Capture the cell that displays the provided text and extract its [x, y] central coordinate. 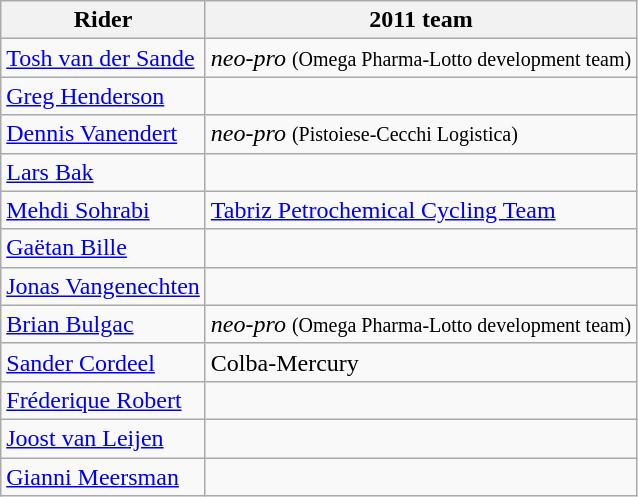
Tabriz Petrochemical Cycling Team [420, 210]
Joost van Leijen [104, 438]
Mehdi Sohrabi [104, 210]
Sander Cordeel [104, 362]
Fréderique Robert [104, 400]
Dennis Vanendert [104, 134]
Brian Bulgac [104, 324]
Greg Henderson [104, 96]
Rider [104, 20]
Jonas Vangenechten [104, 286]
Gianni Meersman [104, 477]
Gaëtan Bille [104, 248]
neo-pro (Pistoiese-Cecchi Logistica) [420, 134]
2011 team [420, 20]
Lars Bak [104, 172]
Tosh van der Sande [104, 58]
Colba-Mercury [420, 362]
